Pinpoint the cell where the given text exists, returning its [X, Y] midpoint coordinate. 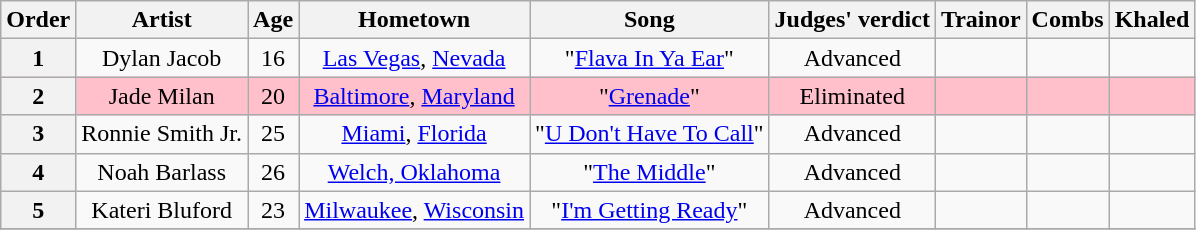
Artist [162, 20]
25 [274, 134]
Miami, Florida [414, 134]
Eliminated [852, 96]
3 [38, 134]
2 [38, 96]
Dylan Jacob [162, 58]
"I'm Getting Ready" [650, 210]
"Grenade" [650, 96]
"U Don't Have To Call" [650, 134]
Jade Milan [162, 96]
Song [650, 20]
"Flava In Ya Ear" [650, 58]
1 [38, 58]
23 [274, 210]
Combs [1068, 20]
Age [274, 20]
Order [38, 20]
Milwaukee, Wisconsin [414, 210]
Baltimore, Maryland [414, 96]
20 [274, 96]
Judges' verdict [852, 20]
Las Vegas, Nevada [414, 58]
Ronnie Smith Jr. [162, 134]
4 [38, 172]
Noah Barlass [162, 172]
Khaled [1152, 20]
"The Middle" [650, 172]
Welch, Oklahoma [414, 172]
Kateri Bluford [162, 210]
16 [274, 58]
Trainor [980, 20]
Hometown [414, 20]
26 [274, 172]
5 [38, 210]
